Capture the cell that displays the provided text and extract its (x, y) central coordinate. 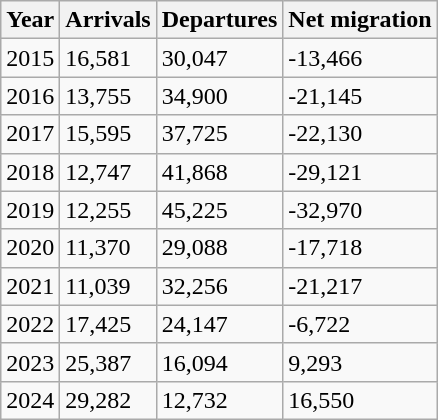
2015 (30, 58)
11,039 (108, 286)
2023 (30, 362)
-21,217 (360, 286)
2018 (30, 172)
Departures (220, 20)
30,047 (220, 58)
9,293 (360, 362)
2024 (30, 400)
16,550 (360, 400)
Net migration (360, 20)
2017 (30, 134)
29,282 (108, 400)
-13,466 (360, 58)
41,868 (220, 172)
2016 (30, 96)
-21,145 (360, 96)
2019 (30, 210)
-17,718 (360, 248)
2021 (30, 286)
45,225 (220, 210)
25,387 (108, 362)
2020 (30, 248)
16,094 (220, 362)
12,747 (108, 172)
32,256 (220, 286)
Arrivals (108, 20)
-32,970 (360, 210)
13,755 (108, 96)
-29,121 (360, 172)
-22,130 (360, 134)
24,147 (220, 324)
-6,722 (360, 324)
16,581 (108, 58)
2022 (30, 324)
37,725 (220, 134)
34,900 (220, 96)
12,255 (108, 210)
12,732 (220, 400)
15,595 (108, 134)
11,370 (108, 248)
17,425 (108, 324)
Year (30, 20)
29,088 (220, 248)
